For the text-containing cell, return its midpoint in (X, Y) coordinate format. 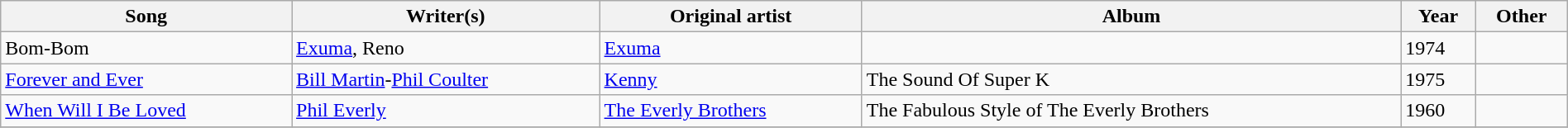
Bom-Bom (146, 48)
1975 (1438, 79)
Original artist (731, 17)
1960 (1438, 111)
Exuma (731, 48)
Bill Martin-Phil Coulter (446, 79)
Album (1131, 17)
Year (1438, 17)
Kenny (731, 79)
Writer(s) (446, 17)
1974 (1438, 48)
The Fabulous Style of The Everly Brothers (1131, 111)
The Everly Brothers (731, 111)
Forever and Ever (146, 79)
Phil Everly (446, 111)
Exuma, Reno (446, 48)
Song (146, 17)
When Will I Be Loved (146, 111)
Other (1522, 17)
The Sound Of Super K (1131, 79)
